For the text-containing cell, return its midpoint in (X, Y) coordinate format. 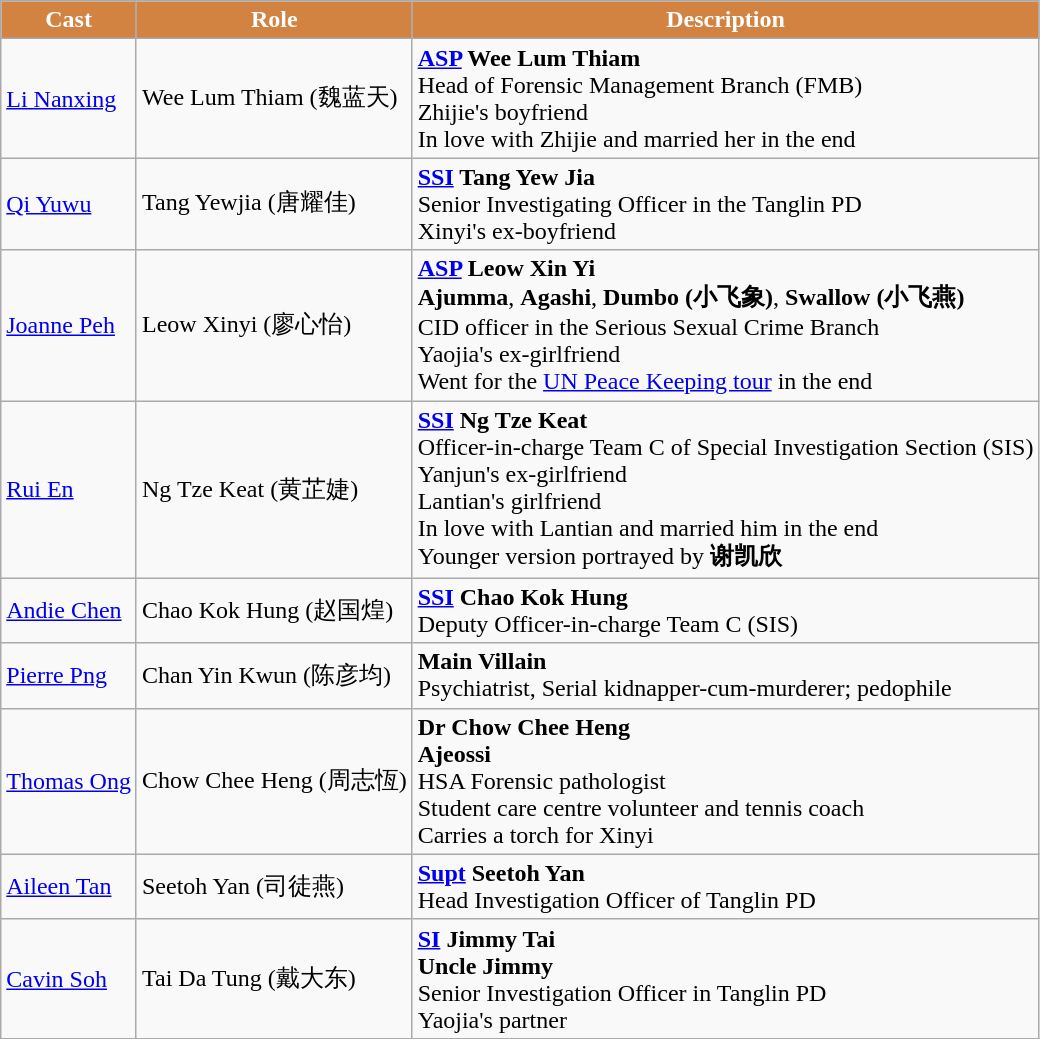
SSI Chao Kok Hung Deputy Officer-in-charge Team C (SIS) (726, 610)
Main Villain Psychiatrist, Serial kidnapper-cum-murderer; pedophile (726, 676)
Tai Da Tung (戴大东) (274, 978)
Joanne Peh (69, 326)
Leow Xinyi (廖心怡) (274, 326)
Chao Kok Hung (赵国煌) (274, 610)
Cavin Soh (69, 978)
Chow Chee Heng (周志恆) (274, 781)
Supt Seetoh Yan Head Investigation Officer of Tanglin PD (726, 886)
Rui En (69, 489)
SI Jimmy Tai Uncle Jimmy Senior Investigation Officer in Tanglin PD Yaojia's partner (726, 978)
Chan Yin Kwun (陈彦均) (274, 676)
Ng Tze Keat (黄芷婕) (274, 489)
Qi Yuwu (69, 204)
ASP Wee Lum Thiam Head of Forensic Management Branch (FMB) Zhijie's boyfriend In love with Zhijie and married her in the end (726, 98)
Tang Yewjia (唐耀佳) (274, 204)
Thomas Ong (69, 781)
Description (726, 20)
Aileen Tan (69, 886)
Role (274, 20)
Andie Chen (69, 610)
Dr Chow Chee Heng Ajeossi HSA Forensic pathologist Student care centre volunteer and tennis coach Carries a torch for Xinyi (726, 781)
Wee Lum Thiam (魏蓝天) (274, 98)
Seetoh Yan (司徒燕) (274, 886)
SSI Tang Yew Jia Senior Investigating Officer in the Tanglin PD Xinyi's ex-boyfriend (726, 204)
Pierre Png (69, 676)
Cast (69, 20)
Li Nanxing (69, 98)
